Return the (x, y) coordinate for the center point of the cell that contains the specified text.  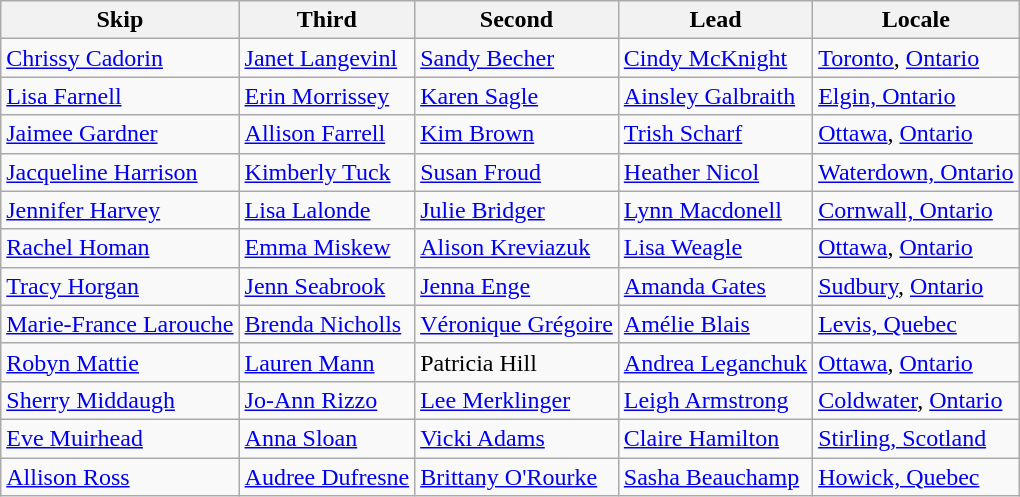
Lisa Weagle (715, 248)
Allison Ross (120, 477)
Jacqueline Harrison (120, 172)
Locale (916, 20)
Robyn Mattie (120, 362)
Janet Langevinl (327, 58)
Claire Hamilton (715, 438)
Susan Froud (517, 172)
Amélie Blais (715, 324)
Jenn Seabrook (327, 286)
Skip (120, 20)
Kim Brown (517, 134)
Sasha Beauchamp (715, 477)
Toronto, Ontario (916, 58)
Emma Miskew (327, 248)
Third (327, 20)
Jenna Enge (517, 286)
Lead (715, 20)
Coldwater, Ontario (916, 400)
Amanda Gates (715, 286)
Erin Morrissey (327, 96)
Jaimee Gardner (120, 134)
Lee Merklinger (517, 400)
Allison Farrell (327, 134)
Audree Dufresne (327, 477)
Sandy Becher (517, 58)
Anna Sloan (327, 438)
Marie-France Larouche (120, 324)
Heather Nicol (715, 172)
Patricia Hill (517, 362)
Lynn Macdonell (715, 210)
Elgin, Ontario (916, 96)
Sudbury, Ontario (916, 286)
Jennifer Harvey (120, 210)
Chrissy Cadorin (120, 58)
Cornwall, Ontario (916, 210)
Stirling, Scotland (916, 438)
Sherry Middaugh (120, 400)
Lisa Lalonde (327, 210)
Tracy Horgan (120, 286)
Trish Scharf (715, 134)
Waterdown, Ontario (916, 172)
Andrea Leganchuk (715, 362)
Brittany O'Rourke (517, 477)
Howick, Quebec (916, 477)
Karen Sagle (517, 96)
Julie Bridger (517, 210)
Levis, Quebec (916, 324)
Lisa Farnell (120, 96)
Véronique Grégoire (517, 324)
Second (517, 20)
Brenda Nicholls (327, 324)
Lauren Mann (327, 362)
Leigh Armstrong (715, 400)
Vicki Adams (517, 438)
Ainsley Galbraith (715, 96)
Alison Kreviazuk (517, 248)
Jo-Ann Rizzo (327, 400)
Eve Muirhead (120, 438)
Cindy McKnight (715, 58)
Rachel Homan (120, 248)
Kimberly Tuck (327, 172)
